Return [X, Y] of the center of cell containing provided text 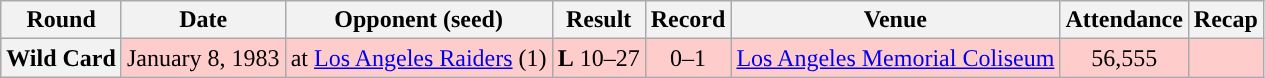
Round [62, 20]
L 10–27 [598, 58]
Result [598, 20]
Venue [896, 20]
Attendance [1124, 20]
Recap [1226, 20]
56,555 [1124, 58]
at Los Angeles Raiders (1) [418, 58]
0–1 [688, 58]
Los Angeles Memorial Coliseum [896, 58]
Date [203, 20]
January 8, 1983 [203, 58]
Record [688, 20]
Wild Card [62, 58]
Opponent (seed) [418, 20]
